Scan for the cell matching the given text and deliver its (x, y) coordinate at center. 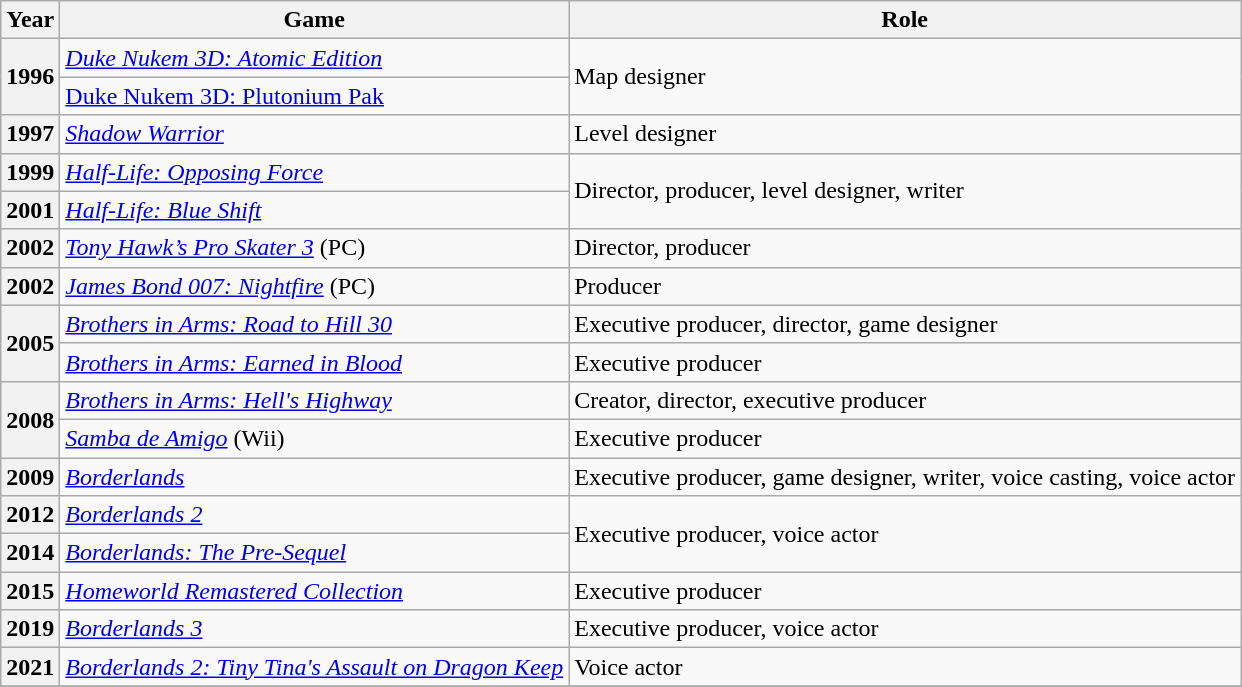
Borderlands 2 (314, 515)
Shadow Warrior (314, 134)
Brothers in Arms: Road to Hill 30 (314, 324)
Producer (905, 286)
Voice actor (905, 667)
2001 (30, 210)
Borderlands: The Pre-Sequel (314, 553)
Duke Nukem 3D: Atomic Edition (314, 58)
2014 (30, 553)
Level designer (905, 134)
Brothers in Arms: Hell's Highway (314, 400)
Half-Life: Opposing Force (314, 172)
Executive producer, game designer, writer, voice casting, voice actor (905, 477)
James Bond 007: Nightfire (PC) (314, 286)
1997 (30, 134)
2015 (30, 591)
Tony Hawk’s Pro Skater 3 (PC) (314, 248)
Creator, director, executive producer (905, 400)
Map designer (905, 77)
2021 (30, 667)
Executive producer, director, game designer (905, 324)
Director, producer, level designer, writer (905, 191)
Game (314, 20)
Borderlands (314, 477)
Borderlands 3 (314, 629)
Borderlands 2: Tiny Tina's Assault on Dragon Keep (314, 667)
Year (30, 20)
Role (905, 20)
2005 (30, 343)
2012 (30, 515)
Director, producer (905, 248)
1999 (30, 172)
2019 (30, 629)
Brothers in Arms: Earned in Blood (314, 362)
2008 (30, 419)
Half-Life: Blue Shift (314, 210)
2009 (30, 477)
Homeworld Remastered Collection (314, 591)
1996 (30, 77)
Duke Nukem 3D: Plutonium Pak (314, 96)
Samba de Amigo (Wii) (314, 438)
